Locate the cell with the specified text and output its [X, Y] center coordinate. 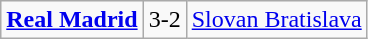
Real Madrid [72, 20]
Slovan Bratislava [276, 20]
3-2 [164, 20]
